Provide the [x, y] coordinate of the cell's center where the given text is located.  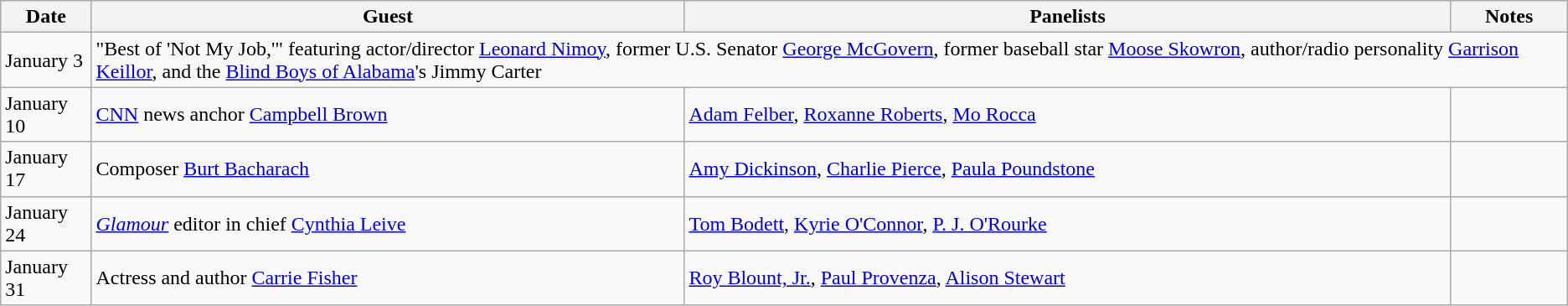
Amy Dickinson, Charlie Pierce, Paula Poundstone [1067, 169]
Guest [388, 17]
Panelists [1067, 17]
January 24 [46, 223]
Actress and author Carrie Fisher [388, 278]
January 17 [46, 169]
January 10 [46, 114]
January 31 [46, 278]
Adam Felber, Roxanne Roberts, Mo Rocca [1067, 114]
Glamour editor in chief Cynthia Leive [388, 223]
Date [46, 17]
Roy Blount, Jr., Paul Provenza, Alison Stewart [1067, 278]
Composer Burt Bacharach [388, 169]
Tom Bodett, Kyrie O'Connor, P. J. O'Rourke [1067, 223]
January 3 [46, 60]
CNN news anchor Campbell Brown [388, 114]
Notes [1509, 17]
